Find where the given text appears and provide that cell's center as (X, Y) coordinate. 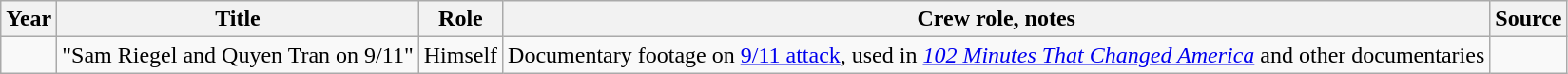
"Sam Riegel and Quyen Tran on 9/11" (238, 55)
Source (1529, 19)
Role (460, 19)
Himself (460, 55)
Year (29, 19)
Documentary footage on 9/11 attack, used in 102 Minutes That Changed America and other documentaries (997, 55)
Title (238, 19)
Crew role, notes (997, 19)
